For the text-containing cell, return its midpoint in [x, y] coordinate format. 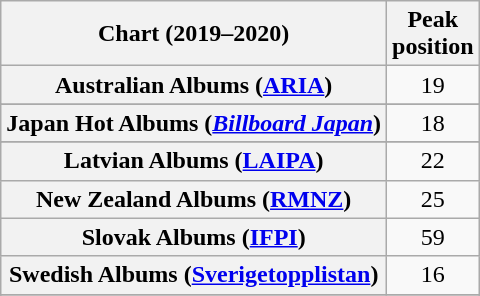
18 [433, 123]
Australian Albums (ARIA) [194, 85]
Slovak Albums (IFPI) [194, 237]
59 [433, 237]
Japan Hot Albums (Billboard Japan) [194, 123]
16 [433, 275]
Peakposition [433, 34]
New Zealand Albums (RMNZ) [194, 199]
Chart (2019–2020) [194, 34]
Latvian Albums (LAIPA) [194, 161]
25 [433, 199]
22 [433, 161]
19 [433, 85]
Swedish Albums (Sverigetopplistan) [194, 275]
